For the text-containing cell, return its midpoint in [X, Y] coordinate format. 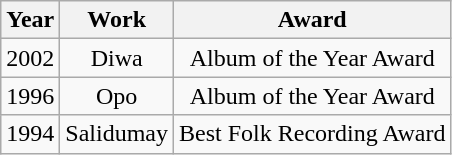
1994 [30, 134]
Award [313, 20]
Opo [117, 96]
1996 [30, 96]
Salidumay [117, 134]
Diwa [117, 58]
2002 [30, 58]
Year [30, 20]
Best Folk Recording Award [313, 134]
Work [117, 20]
